For the text-containing cell, return its midpoint in [x, y] coordinate format. 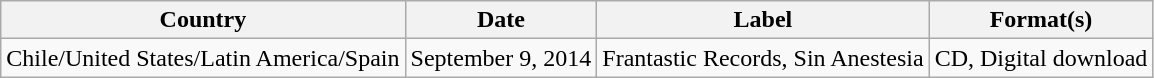
Country [203, 20]
CD, Digital download [1041, 58]
September 9, 2014 [501, 58]
Format(s) [1041, 20]
Chile/United States/Latin America/Spain [203, 58]
Frantastic Records, Sin Anestesia [763, 58]
Date [501, 20]
Label [763, 20]
